Scan for the cell matching the given text and deliver its [X, Y] coordinate at center. 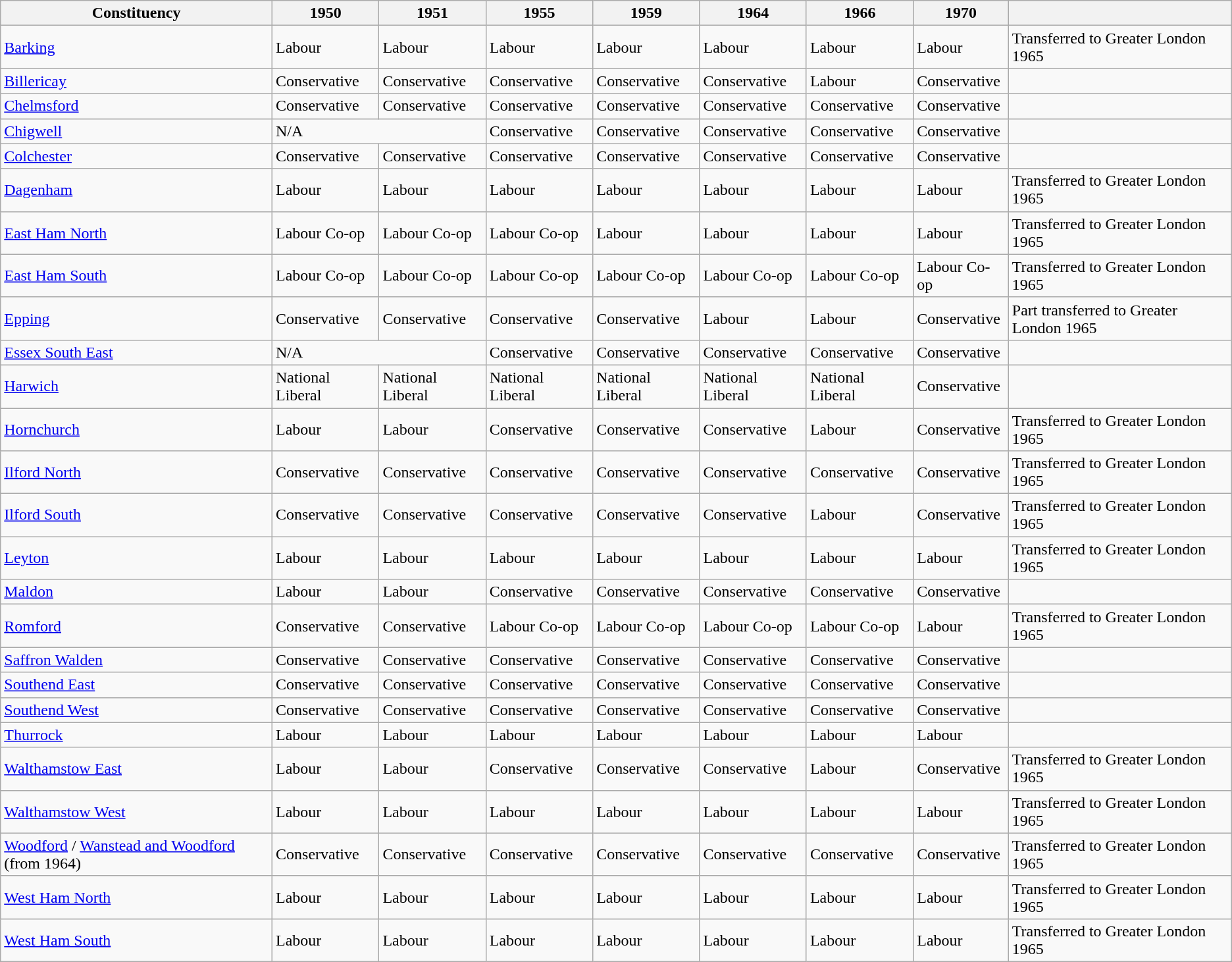
Colchester [137, 156]
Leyton [137, 558]
Southend East [137, 685]
1950 [326, 13]
1964 [753, 13]
Constituency [137, 13]
Ilford North [137, 473]
Essex South East [137, 352]
1959 [646, 13]
Barking [137, 47]
West Ham North [137, 897]
Harwich [137, 386]
Epping [137, 319]
Hornchurch [137, 429]
East Ham South [137, 275]
1966 [860, 13]
Thurrock [137, 735]
Saffron Walden [137, 660]
1955 [539, 13]
1951 [432, 13]
Part transferred to Greater London 1965 [1120, 319]
Ilford South [137, 515]
Dagenham [137, 190]
East Ham North [137, 233]
Chigwell [137, 131]
Southend West [137, 710]
Chelmsford [137, 106]
Walthamstow East [137, 769]
Walthamstow West [137, 811]
1970 [961, 13]
Romford [137, 626]
Maldon [137, 592]
Billericay [137, 81]
Woodford / Wanstead and Woodford (from 1964) [137, 855]
West Ham South [137, 940]
